Return [x, y] of the center of cell containing provided text 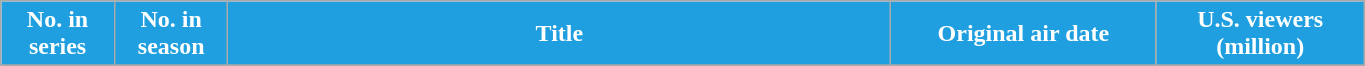
Original air date [1024, 34]
U.S. viewers(million) [1260, 34]
No. inseries [58, 34]
No. inseason [171, 34]
Title [560, 34]
